Return (X, Y) of the center of cell containing provided text 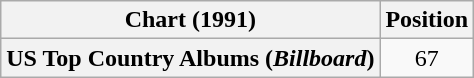
67 (427, 58)
US Top Country Albums (Billboard) (190, 58)
Chart (1991) (190, 20)
Position (427, 20)
